Extract the (x, y) coordinate from the center of the cell holding the provided text.  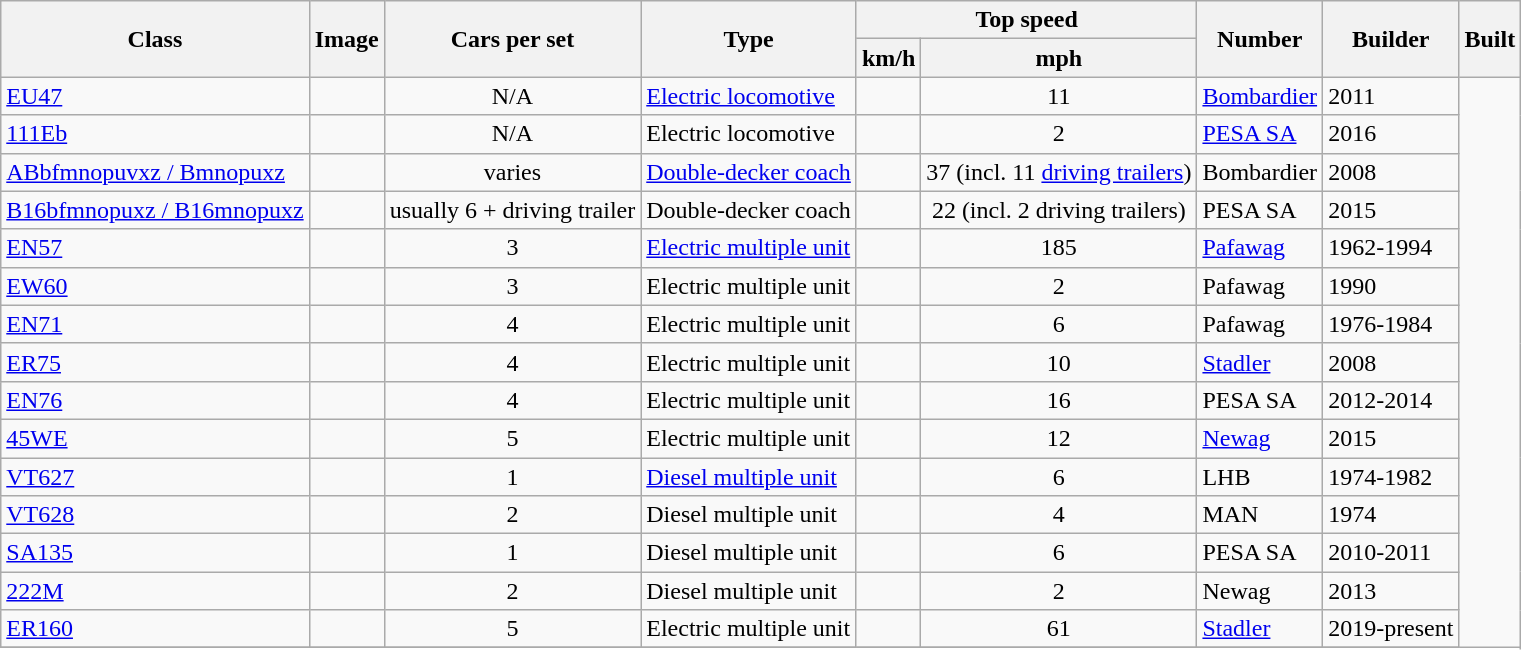
1974 (1391, 515)
VT628 (155, 515)
mph (1059, 58)
ER160 (155, 629)
2012-2014 (1391, 400)
37 (incl. 11 driving trailers) (1059, 172)
Top speed (1026, 20)
222M (155, 591)
2019-present (1391, 629)
111Eb (155, 134)
185 (1059, 248)
1990 (1391, 286)
11 (1059, 96)
1974-1982 (1391, 477)
1962-1994 (1391, 248)
Built (1490, 39)
SA135 (155, 553)
EN76 (155, 400)
Image (346, 39)
2011 (1391, 96)
Type (749, 39)
2016 (1391, 134)
12 (1059, 438)
EU47 (155, 96)
10 (1059, 362)
EN57 (155, 248)
Builder (1391, 39)
Number (1260, 39)
km/h (888, 58)
varies (512, 172)
LHB (1260, 477)
EN71 (155, 324)
ABbfmnopuvxz / Bmnopuxz (155, 172)
ER75 (155, 362)
Class (155, 39)
usually 6 + driving trailer (512, 210)
B16bfmnopuxz / B16mnopuxz (155, 210)
45WE (155, 438)
2010-2011 (1391, 553)
1976-1984 (1391, 324)
VT627 (155, 477)
22 (incl. 2 driving trailers) (1059, 210)
MAN (1260, 515)
61 (1059, 629)
2013 (1391, 591)
Cars per set (512, 39)
EW60 (155, 286)
16 (1059, 400)
